Pinpoint the cell where the given text exists, returning its [x, y] midpoint coordinate. 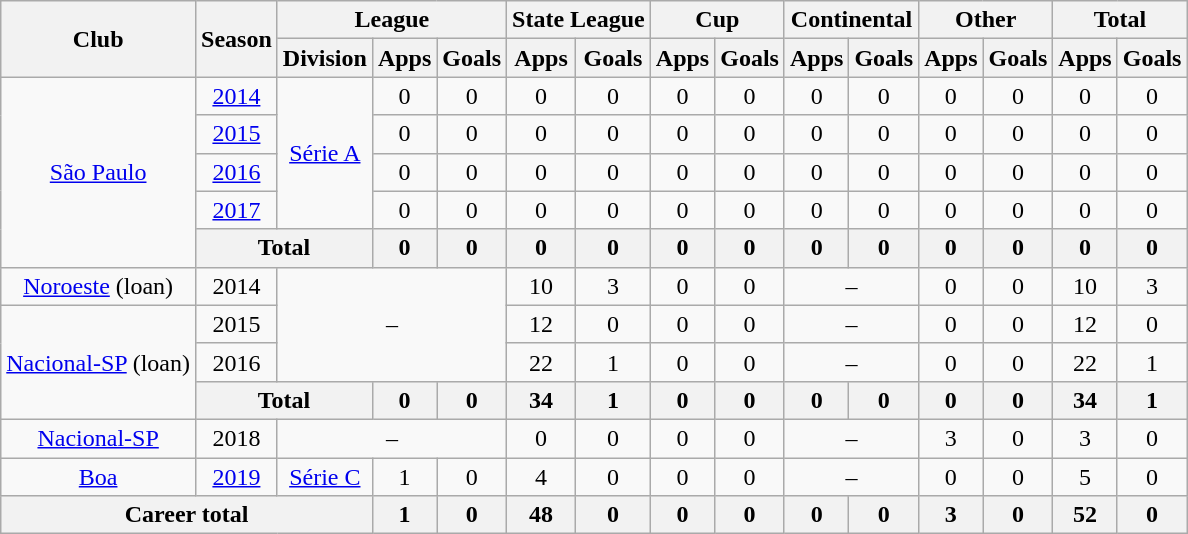
Continental [851, 20]
Noroeste (loan) [98, 286]
48 [542, 515]
Nacional-SP (loan) [98, 362]
Division [324, 58]
Cup [717, 20]
Career total [187, 515]
52 [1085, 515]
Série C [324, 477]
Série A [324, 153]
2018 [237, 438]
Boa [98, 477]
Nacional-SP [98, 438]
2019 [237, 477]
São Paulo [98, 172]
4 [542, 477]
League [392, 20]
Other [986, 20]
2017 [237, 210]
Season [237, 39]
State League [579, 20]
5 [1085, 477]
Club [98, 39]
